Pinpoint the cell where the given text exists, returning its (x, y) midpoint coordinate. 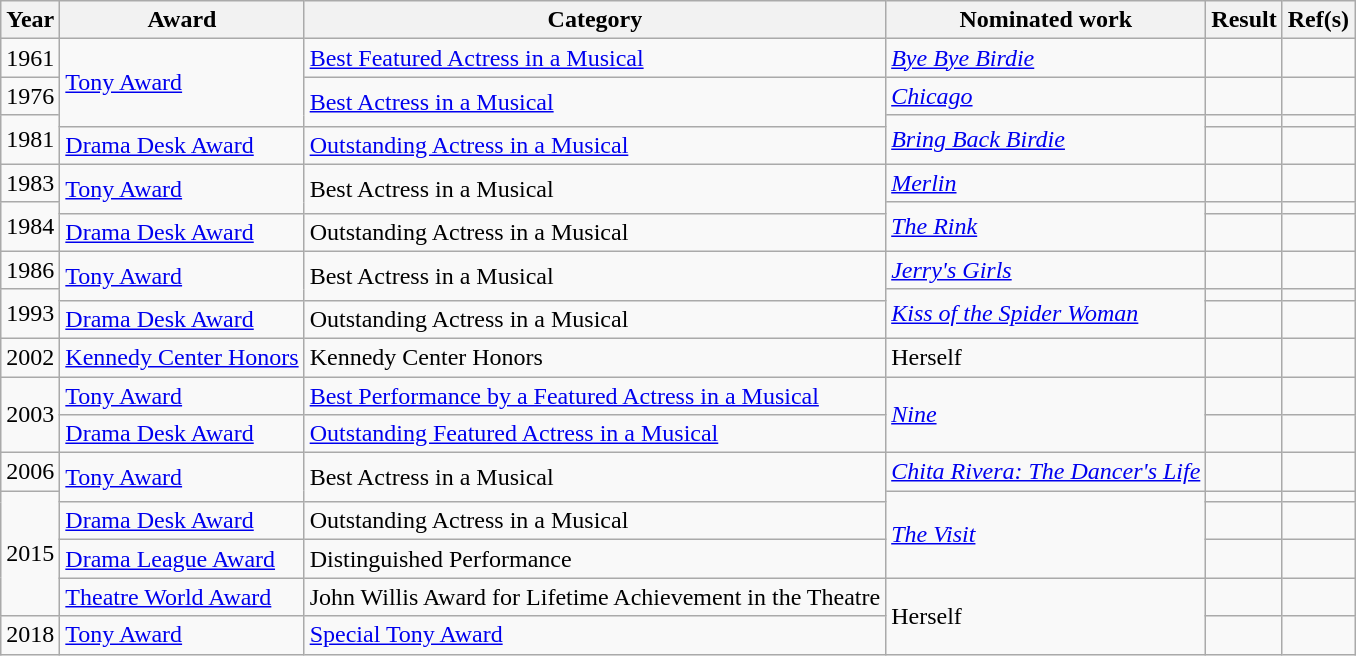
John Willis Award for Lifetime Achievement in the Theatre (595, 597)
1981 (30, 140)
Special Tony Award (595, 635)
Result (1244, 20)
Nine (1046, 414)
Best Performance by a Featured Actress in a Musical (595, 395)
Outstanding Featured Actress in a Musical (595, 434)
2018 (30, 635)
Merlin (1046, 183)
Year (30, 20)
1993 (30, 314)
1976 (30, 96)
Best Featured Actress in a Musical (595, 58)
Jerry's Girls (1046, 270)
1983 (30, 183)
Chita Rivera: The Dancer's Life (1046, 472)
2015 (30, 554)
Bye Bye Birdie (1046, 58)
2002 (30, 357)
2006 (30, 472)
Chicago (1046, 96)
1984 (30, 226)
The Visit (1046, 534)
1986 (30, 270)
1961 (30, 58)
Category (595, 20)
Nominated work (1046, 20)
Drama League Award (182, 559)
Bring Back Birdie (1046, 140)
Ref(s) (1318, 20)
Theatre World Award (182, 597)
Kiss of the Spider Woman (1046, 314)
The Rink (1046, 226)
Award (182, 20)
2003 (30, 414)
Distinguished Performance (595, 559)
